Provide the [X, Y] coordinate of the cell's center where the given text is located.  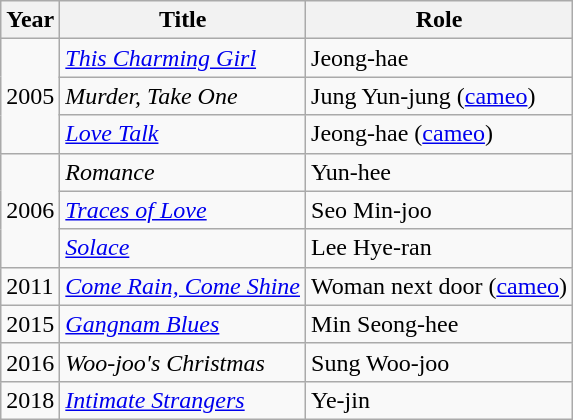
Jeong-hae (cameo) [440, 134]
Jeong-hae [440, 58]
This Charming Girl [183, 58]
Lee Hye-ran [440, 248]
2005 [30, 96]
Jung Yun-jung (cameo) [440, 96]
Woman next door (cameo) [440, 286]
Murder, Take One [183, 96]
Come Rain, Come Shine [183, 286]
Min Seong-hee [440, 324]
Woo-joo's Christmas [183, 362]
Sung Woo-joo [440, 362]
Traces of Love [183, 210]
2011 [30, 286]
2018 [30, 400]
Intimate Strangers [183, 400]
Romance [183, 172]
2016 [30, 362]
Love Talk [183, 134]
Year [30, 20]
Gangnam Blues [183, 324]
Role [440, 20]
2015 [30, 324]
Seo Min-joo [440, 210]
2006 [30, 210]
Ye-jin [440, 400]
Yun-hee [440, 172]
Solace [183, 248]
Title [183, 20]
